Determine the [X, Y] coordinate at the center of the cell enclosing the given text.  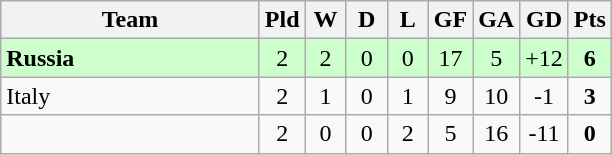
16 [496, 134]
Pld [282, 20]
Pts [590, 20]
D [366, 20]
W [326, 20]
6 [590, 58]
10 [496, 96]
GF [450, 20]
-11 [544, 134]
9 [450, 96]
17 [450, 58]
Team [130, 20]
GA [496, 20]
3 [590, 96]
Russia [130, 58]
GD [544, 20]
L [408, 20]
Italy [130, 96]
+12 [544, 58]
-1 [544, 96]
